Identify which cell holds the provided text, then report its [X, Y] central coordinate. 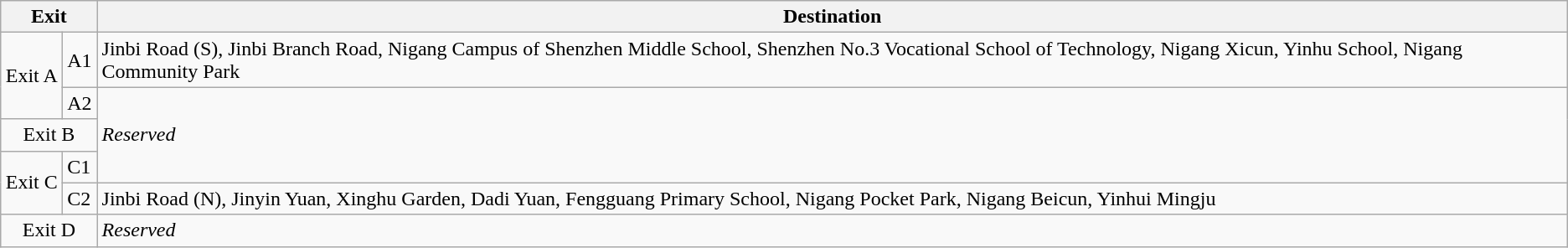
Jinbi Road (N), Jinyin Yuan, Xinghu Garden, Dadi Yuan, Fengguang Primary School, Nigang Pocket Park, Nigang Beicun, Yinhui Mingju [833, 199]
A2 [80, 103]
C2 [80, 199]
Exit [49, 17]
C1 [80, 167]
Exit D [49, 230]
A1 [80, 60]
Exit A [32, 75]
Exit C [32, 183]
Destination [833, 17]
Exit B [49, 135]
